Scan for the cell matching the given text and deliver its [x, y] coordinate at center. 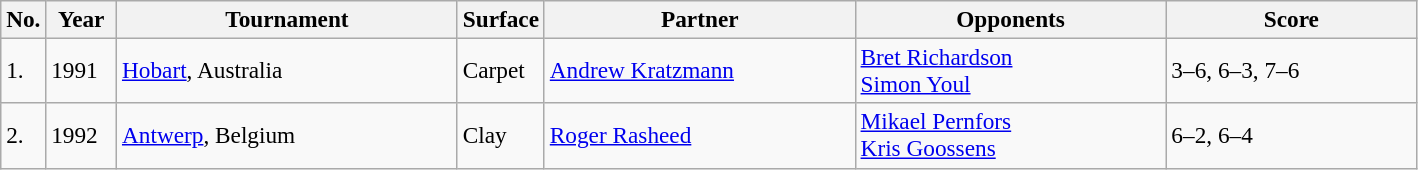
Antwerp, Belgium [288, 136]
Roger Rasheed [700, 136]
Andrew Kratzmann [700, 70]
Carpet [500, 70]
No. [24, 19]
Partner [700, 19]
1. [24, 70]
6–2, 6–4 [1292, 136]
Hobart, Australia [288, 70]
Bret Richardson Simon Youl [1010, 70]
Mikael Pernfors Kris Goossens [1010, 136]
Clay [500, 136]
2. [24, 136]
1991 [82, 70]
Score [1292, 19]
3–6, 6–3, 7–6 [1292, 70]
Opponents [1010, 19]
Year [82, 19]
1992 [82, 136]
Surface [500, 19]
Tournament [288, 19]
